Output the [x, y] coordinate of the center of the cell containing the given text.  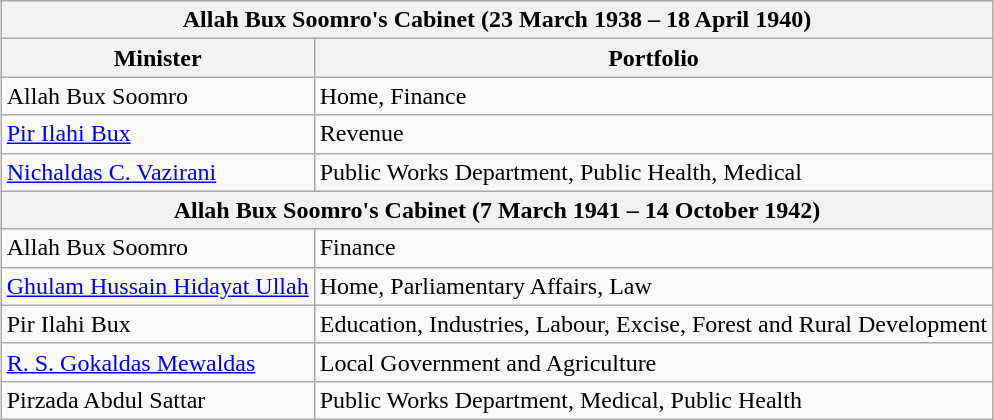
Public Works Department, Public Health, Medical [654, 172]
Minister [158, 58]
Pirzada Abdul Sattar [158, 400]
Home, Parliamentary Affairs, Law [654, 286]
Home, Finance [654, 96]
Portfolio [654, 58]
Allah Bux Soomro's Cabinet (7 March 1941 – 14 October 1942) [497, 210]
Nichaldas C. Vazirani [158, 172]
Allah Bux Soomro's Cabinet (23 March 1938 – 18 April 1940) [497, 20]
Education, Industries, Labour, Excise, Forest and Rural Development [654, 324]
Local Government and Agriculture [654, 362]
Public Works Department, Medical, Public Health [654, 400]
R. S. Gokaldas Mewaldas [158, 362]
Ghulam Hussain Hidayat Ullah [158, 286]
Revenue [654, 134]
Finance [654, 248]
